Identify which cell holds the provided text, then report its (X, Y) central coordinate. 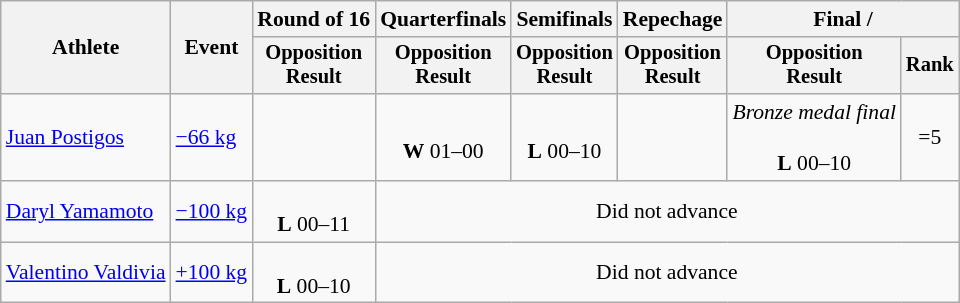
Event (212, 48)
Bronze medal finalL 00–10 (814, 138)
Juan Postigos (86, 138)
Valentino Valdivia (86, 272)
Rank (930, 66)
W 01–00 (443, 138)
L 00–11 (314, 212)
Final / (842, 19)
Repechage (673, 19)
Round of 16 (314, 19)
Daryl Yamamoto (86, 212)
−100 kg (212, 212)
=5 (930, 138)
−66 kg (212, 138)
Semifinals (564, 19)
+100 kg (212, 272)
Quarterfinals (443, 19)
Athlete (86, 48)
